Provide the (x, y) coordinate of the cell's center where the given text is located.  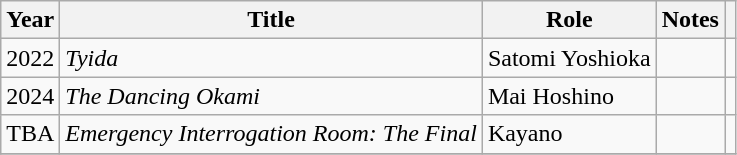
Title (272, 20)
2024 (30, 96)
Satomi Yoshioka (569, 58)
2022 (30, 58)
Emergency Interrogation Room: The Final (272, 134)
Role (569, 20)
Tyida (272, 58)
Year (30, 20)
Kayano (569, 134)
TBA (30, 134)
Notes (690, 20)
Mai Hoshino (569, 96)
The Dancing Okami (272, 96)
